From the cell containing the given text, extract its center point as [X, Y] coordinate. 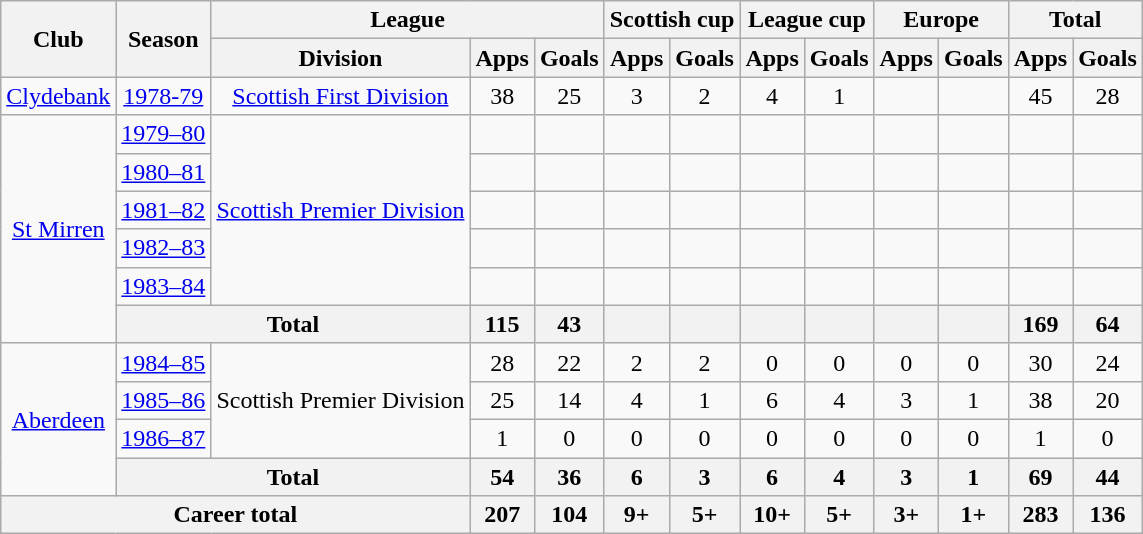
Scottish cup [672, 20]
30 [1040, 362]
League cup [807, 20]
Aberdeen [58, 419]
1983–84 [164, 286]
69 [1040, 477]
Season [164, 39]
43 [569, 324]
1+ [973, 515]
Club [58, 39]
1982–83 [164, 248]
1984–85 [164, 362]
League [408, 20]
54 [502, 477]
22 [569, 362]
207 [502, 515]
64 [1108, 324]
20 [1108, 400]
St Mirren [58, 229]
Scottish First Division [340, 96]
1978-79 [164, 96]
169 [1040, 324]
136 [1108, 515]
1986–87 [164, 438]
1980–81 [164, 172]
115 [502, 324]
Division [340, 58]
1981–82 [164, 210]
10+ [772, 515]
Europe [941, 20]
3+ [906, 515]
36 [569, 477]
44 [1108, 477]
1979–80 [164, 134]
104 [569, 515]
Career total [236, 515]
45 [1040, 96]
Clydebank [58, 96]
14 [569, 400]
24 [1108, 362]
283 [1040, 515]
9+ [636, 515]
1985–86 [164, 400]
